Identify which cell holds the provided text, then report its [x, y] central coordinate. 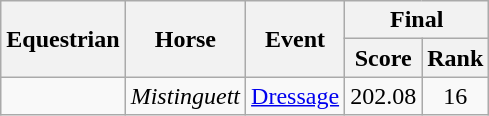
Equestrian [63, 39]
Horse [185, 39]
Final [417, 20]
16 [456, 96]
Event [296, 39]
Mistinguett [185, 96]
Rank [456, 58]
202.08 [384, 96]
Score [384, 58]
Dressage [296, 96]
